Return the [x, y] coordinate for the center point of the cell that contains the specified text.  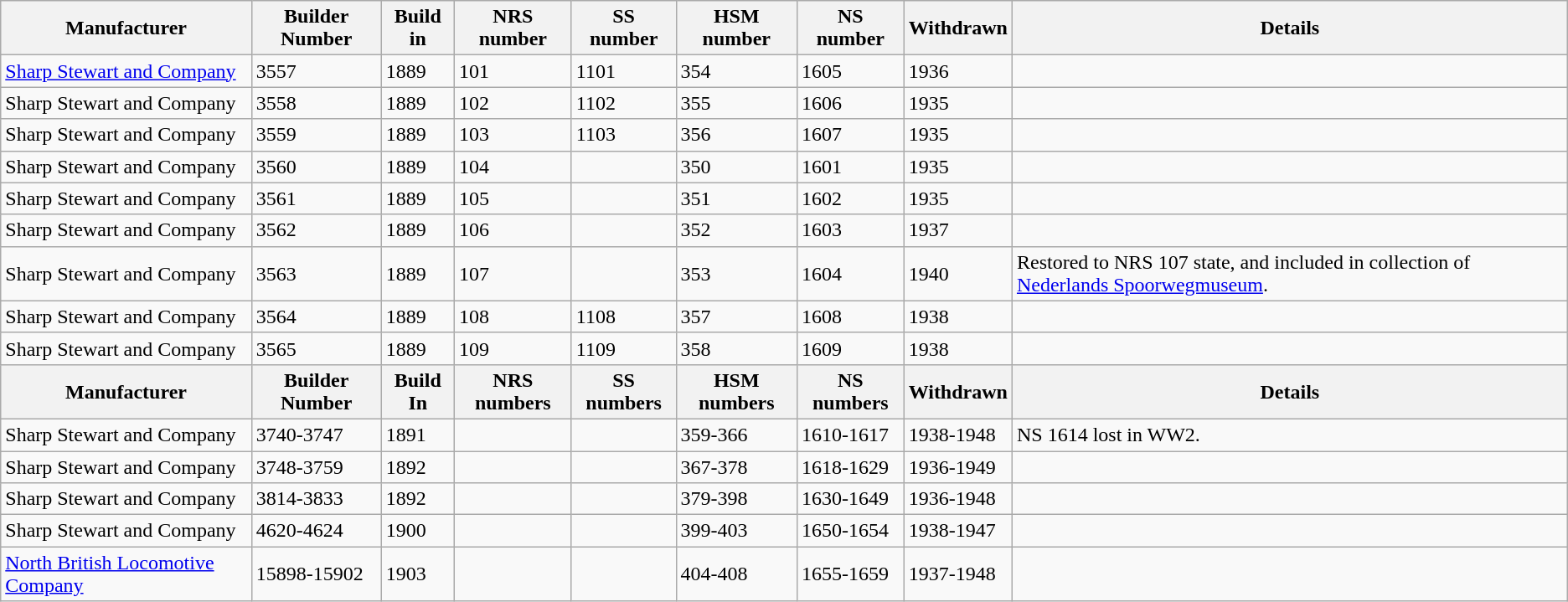
1940 [958, 273]
1936-1949 [958, 466]
NS numbers [851, 392]
1618-1629 [851, 466]
1938-1947 [958, 531]
NRS number [513, 28]
HSM numbers [736, 392]
1891 [417, 435]
1938-1948 [958, 435]
Build In [417, 392]
351 [736, 198]
104 [513, 167]
1601 [851, 167]
SS number [623, 28]
1608 [851, 316]
109 [513, 348]
404-408 [736, 574]
1650-1654 [851, 531]
1610-1617 [851, 435]
1937 [958, 230]
106 [513, 230]
1108 [623, 316]
1109 [623, 348]
367-378 [736, 466]
1609 [851, 348]
1655-1659 [851, 574]
356 [736, 135]
3561 [317, 198]
399-403 [736, 531]
1630-1649 [851, 499]
Restored to NRS 107 state, and included in collection of Nederlands Spoorwegmuseum. [1290, 273]
SS numbers [623, 392]
3559 [317, 135]
357 [736, 316]
3557 [317, 71]
358 [736, 348]
3814-3833 [317, 499]
1602 [851, 198]
1605 [851, 71]
1102 [623, 103]
3565 [317, 348]
1607 [851, 135]
NRS numbers [513, 392]
108 [513, 316]
355 [736, 103]
3748-3759 [317, 466]
352 [736, 230]
15898-15902 [317, 574]
107 [513, 273]
1101 [623, 71]
1103 [623, 135]
379-398 [736, 499]
HSM number [736, 28]
1937-1948 [958, 574]
1603 [851, 230]
3740-3747 [317, 435]
1903 [417, 574]
3558 [317, 103]
NS 1614 lost in WW2. [1290, 435]
359-366 [736, 435]
3562 [317, 230]
1606 [851, 103]
3560 [317, 167]
NS number [851, 28]
1936 [958, 71]
354 [736, 71]
North British Locomotive Company [126, 574]
1936-1948 [958, 499]
3564 [317, 316]
105 [513, 198]
1900 [417, 531]
103 [513, 135]
350 [736, 167]
Build in [417, 28]
353 [736, 273]
102 [513, 103]
1604 [851, 273]
101 [513, 71]
4620-4624 [317, 531]
3563 [317, 273]
